Extract the (X, Y) coordinate from the center of the cell holding the provided text.  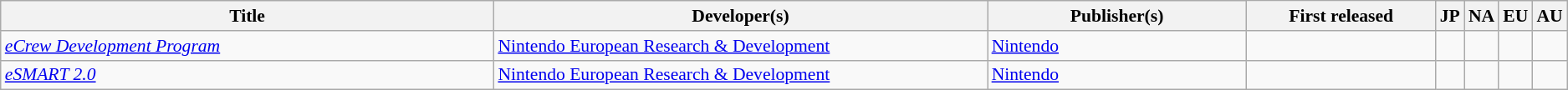
Developer(s) (740, 16)
Publisher(s) (1117, 16)
JP (1450, 16)
EU (1515, 16)
eSMART 2.0 (248, 75)
NA (1482, 16)
eCrew Development Program (248, 46)
Title (248, 16)
First released (1341, 16)
AU (1549, 16)
